Search for the cell housing the specified text and yield its (x, y) center coordinate. 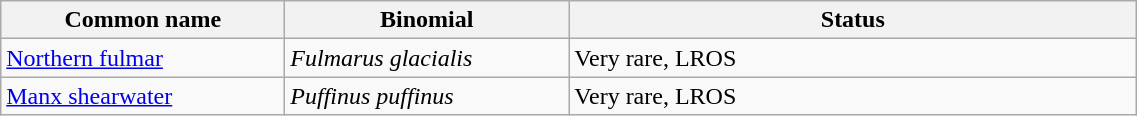
Manx shearwater (143, 96)
Puffinus puffinus (427, 96)
Fulmarus glacialis (427, 58)
Binomial (427, 20)
Common name (143, 20)
Northern fulmar (143, 58)
Status (853, 20)
